Determine the (x, y) coordinate at the center of the cell enclosing the given text.  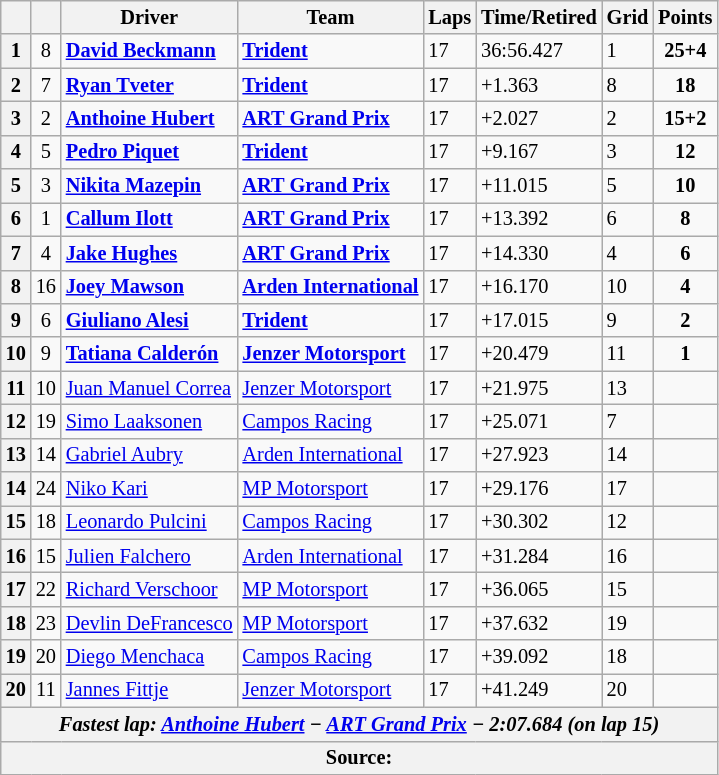
Team (331, 17)
Tatiana Calderón (150, 354)
Richard Verschoor (150, 589)
15+2 (685, 118)
+20.479 (539, 354)
Giuliano Alesi (150, 320)
+27.923 (539, 455)
Driver (150, 17)
24 (46, 489)
Grid (628, 17)
Joey Mawson (150, 287)
+37.632 (539, 623)
Anthoine Hubert (150, 118)
+14.330 (539, 253)
Source: (360, 758)
Jake Hughes (150, 253)
Fastest lap: Anthoine Hubert − ART Grand Prix − 2:07.684 (on lap 15) (360, 724)
+36.065 (539, 589)
Laps (450, 17)
Pedro Piquet (150, 152)
+16.170 (539, 287)
+17.015 (539, 320)
23 (46, 623)
+21.975 (539, 388)
+25.071 (539, 421)
Diego Menchaca (150, 657)
Simo Laaksonen (150, 421)
Gabriel Aubry (150, 455)
Callum Ilott (150, 219)
Julien Falchero (150, 556)
25+4 (685, 51)
Leonardo Pulcini (150, 522)
+9.167 (539, 152)
Nikita Mazepin (150, 186)
+30.302 (539, 522)
Niko Kari (150, 489)
+29.176 (539, 489)
Time/Retired (539, 17)
Juan Manuel Correa (150, 388)
+39.092 (539, 657)
+2.027 (539, 118)
+41.249 (539, 690)
Jannes Fittje (150, 690)
+11.015 (539, 186)
36:56.427 (539, 51)
+13.392 (539, 219)
Points (685, 17)
Devlin DeFrancesco (150, 623)
+31.284 (539, 556)
David Beckmann (150, 51)
+1.363 (539, 85)
Ryan Tveter (150, 85)
22 (46, 589)
